Determine the (X, Y) coordinate at the center of the cell enclosing the given text.  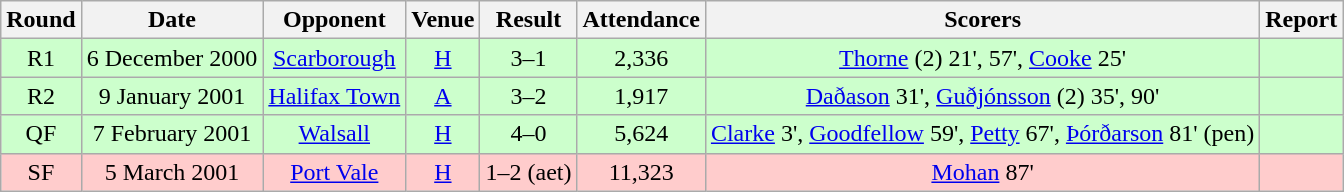
7 February 2001 (172, 134)
Date (172, 20)
Port Vale (334, 172)
Report (1302, 20)
Result (528, 20)
1–2 (aet) (528, 172)
Halifax Town (334, 96)
11,323 (641, 172)
SF (41, 172)
QF (41, 134)
Thorne (2) 21', 57', Cooke 25' (982, 58)
4–0 (528, 134)
Clarke 3', Goodfellow 59', Petty 67', Þórðarson 81' (pen) (982, 134)
5 March 2001 (172, 172)
6 December 2000 (172, 58)
3–2 (528, 96)
A (443, 96)
Scorers (982, 20)
9 January 2001 (172, 96)
Daðason 31', Guðjónsson (2) 35', 90' (982, 96)
3–1 (528, 58)
Venue (443, 20)
R2 (41, 96)
Mohan 87' (982, 172)
5,624 (641, 134)
Round (41, 20)
1,917 (641, 96)
Scarborough (334, 58)
Attendance (641, 20)
R1 (41, 58)
2,336 (641, 58)
Walsall (334, 134)
Opponent (334, 20)
